Return the (x, y) coordinate for the center point of the cell that contains the specified text.  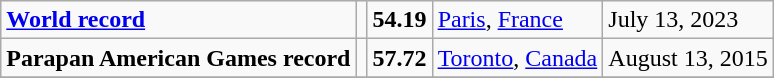
World record (178, 20)
54.19 (400, 20)
Toronto, Canada (518, 58)
August 13, 2015 (688, 58)
July 13, 2023 (688, 20)
Paris, France (518, 20)
Parapan American Games record (178, 58)
57.72 (400, 58)
